Identify which cell holds the provided text, then report its [x, y] central coordinate. 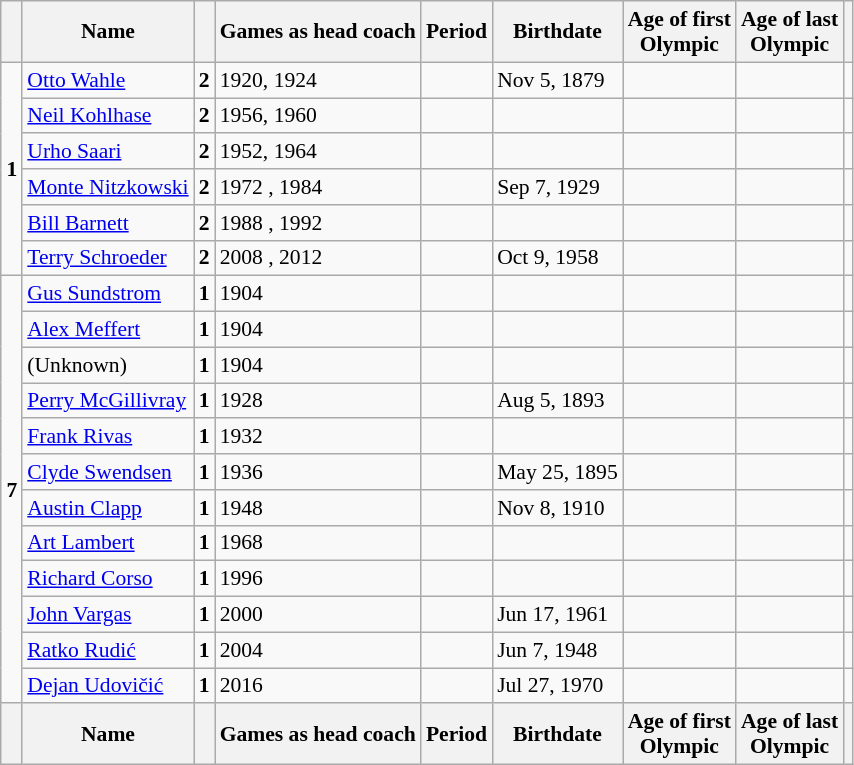
Aug 5, 1893 [558, 401]
Gus Sundstrom [108, 294]
John Vargas [108, 615]
1996 [318, 579]
2000 [318, 615]
1968 [318, 543]
Ratko Rudić [108, 650]
Alex Meffert [108, 330]
1936 [318, 472]
Jul 27, 1970 [558, 686]
Sep 7, 1929 [558, 187]
1952, 1964 [318, 152]
2004 [318, 650]
Jun 7, 1948 [558, 650]
1920, 1924 [318, 80]
1956, 1960 [318, 116]
1928 [318, 401]
1972 , 1984 [318, 187]
Monte Nitzkowski [108, 187]
2016 [318, 686]
1948 [318, 508]
Perry McGillivray [108, 401]
(Unknown) [108, 365]
Terry Schroeder [108, 258]
Jun 17, 1961 [558, 615]
Bill Barnett [108, 223]
Oct 9, 1958 [558, 258]
Otto Wahle [108, 80]
Nov 8, 1910 [558, 508]
1932 [318, 437]
Richard Corso [108, 579]
Art Lambert [108, 543]
Neil Kohlhase [108, 116]
2008 , 2012 [318, 258]
Clyde Swendsen [108, 472]
Nov 5, 1879 [558, 80]
7 [12, 490]
Frank Rivas [108, 437]
1988 , 1992 [318, 223]
Urho Saari [108, 152]
May 25, 1895 [558, 472]
Austin Clapp [108, 508]
Dejan Udovičić [108, 686]
